Detect which cell encompasses the target text, then output its (X, Y) center coordinate. 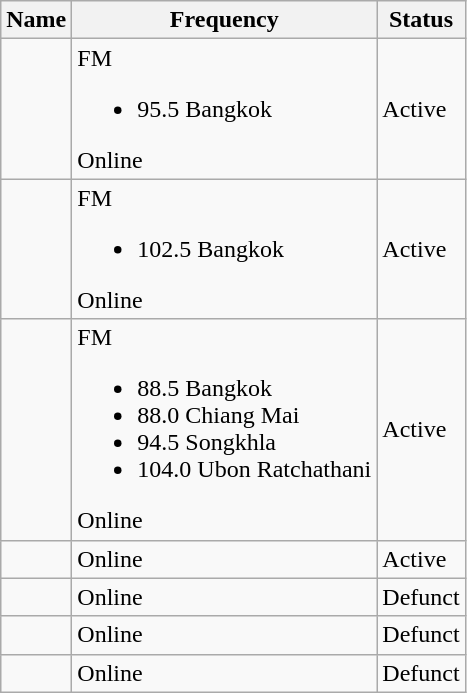
FM95.5 BangkokOnline (224, 109)
Frequency (224, 20)
Status (421, 20)
FM102.5 BangkokOnline (224, 249)
FM88.5 Bangkok88.0 Chiang Mai94.5 Songkhla104.0 Ubon RatchathaniOnline (224, 430)
Name (36, 20)
